Return [X, Y] of the center of cell containing provided text 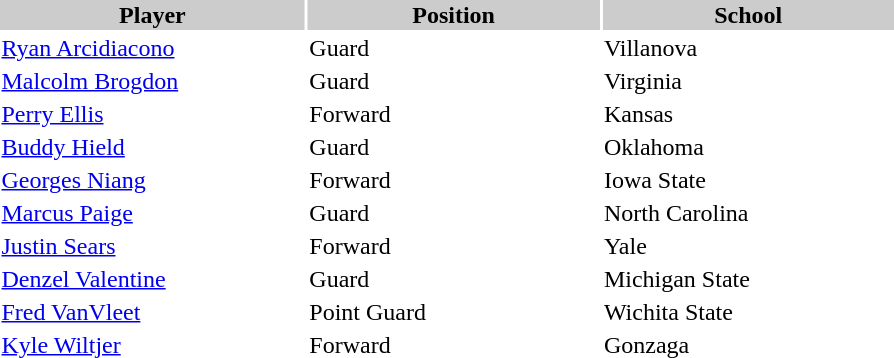
Michigan State [748, 279]
Position [454, 15]
Perry Ellis [152, 114]
Denzel Valentine [152, 279]
School [748, 15]
Oklahoma [748, 147]
Iowa State [748, 180]
Ryan Arcidiacono [152, 48]
Player [152, 15]
Buddy Hield [152, 147]
Marcus Paige [152, 213]
Point Guard [454, 312]
Yale [748, 246]
Georges Niang [152, 180]
North Carolina [748, 213]
Malcolm Brogdon [152, 81]
Justin Sears [152, 246]
Kansas [748, 114]
Wichita State [748, 312]
Fred VanVleet [152, 312]
Villanova [748, 48]
Virginia [748, 81]
